Output the (x, y) coordinate of the center of the cell containing the given text.  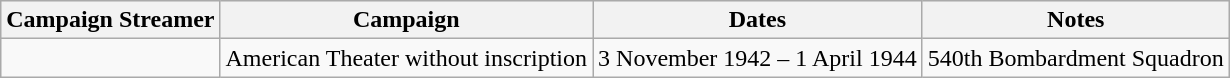
540th Bombardment Squadron (1076, 58)
3 November 1942 – 1 April 1944 (758, 58)
Campaign (406, 20)
Campaign Streamer (110, 20)
Notes (1076, 20)
American Theater without inscription (406, 58)
Dates (758, 20)
